Pinpoint the cell where the given text exists, returning its (X, Y) midpoint coordinate. 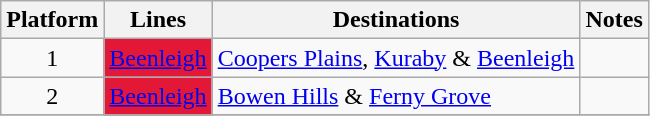
Platform (52, 20)
Notes (614, 20)
Lines (158, 20)
1 (52, 58)
Bowen Hills & Ferny Grove (396, 96)
Coopers Plains, Kuraby & Beenleigh (396, 58)
Destinations (396, 20)
2 (52, 96)
